Return (X, Y) of the center of cell containing provided text 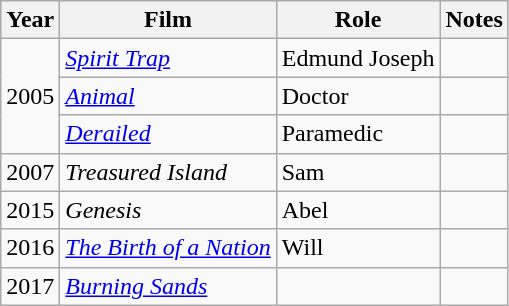
Burning Sands (168, 286)
Will (358, 248)
Animal (168, 96)
Doctor (358, 96)
Spirit Trap (168, 58)
Abel (358, 210)
Notes (474, 20)
Derailed (168, 134)
The Birth of a Nation (168, 248)
Role (358, 20)
Treasured Island (168, 172)
Sam (358, 172)
Year (30, 20)
2005 (30, 96)
2017 (30, 286)
Genesis (168, 210)
Paramedic (358, 134)
2007 (30, 172)
2015 (30, 210)
2016 (30, 248)
Edmund Joseph (358, 58)
Film (168, 20)
